Find where the given text appears and provide that cell's center as [x, y] coordinate. 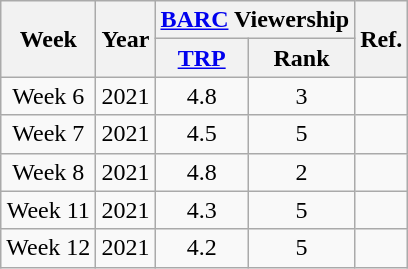
TRP [202, 58]
Week [48, 39]
Week 8 [48, 172]
4.3 [202, 210]
Week 11 [48, 210]
Ref. [382, 39]
Week 12 [48, 248]
4.2 [202, 248]
4.5 [202, 134]
Week 7 [48, 134]
Week 6 [48, 96]
Year [126, 39]
2 [301, 172]
3 [301, 96]
Rank [301, 58]
BARC Viewership [255, 20]
